Pinpoint the cell where the given text exists, returning its (x, y) midpoint coordinate. 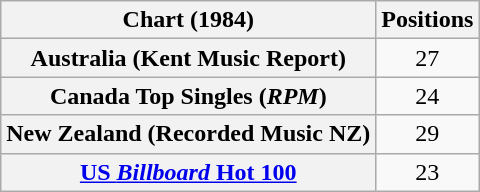
New Zealand (Recorded Music NZ) (188, 134)
Australia (Kent Music Report) (188, 58)
23 (428, 172)
Chart (1984) (188, 20)
24 (428, 96)
Positions (428, 20)
US Billboard Hot 100 (188, 172)
27 (428, 58)
29 (428, 134)
Canada Top Singles (RPM) (188, 96)
